Provide the [x, y] coordinate of the cell's center where the given text is located.  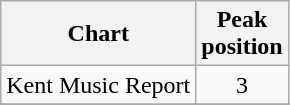
3 [242, 85]
Kent Music Report [98, 85]
Peakposition [242, 34]
Chart [98, 34]
